Detect which cell encompasses the target text, then output its [x, y] center coordinate. 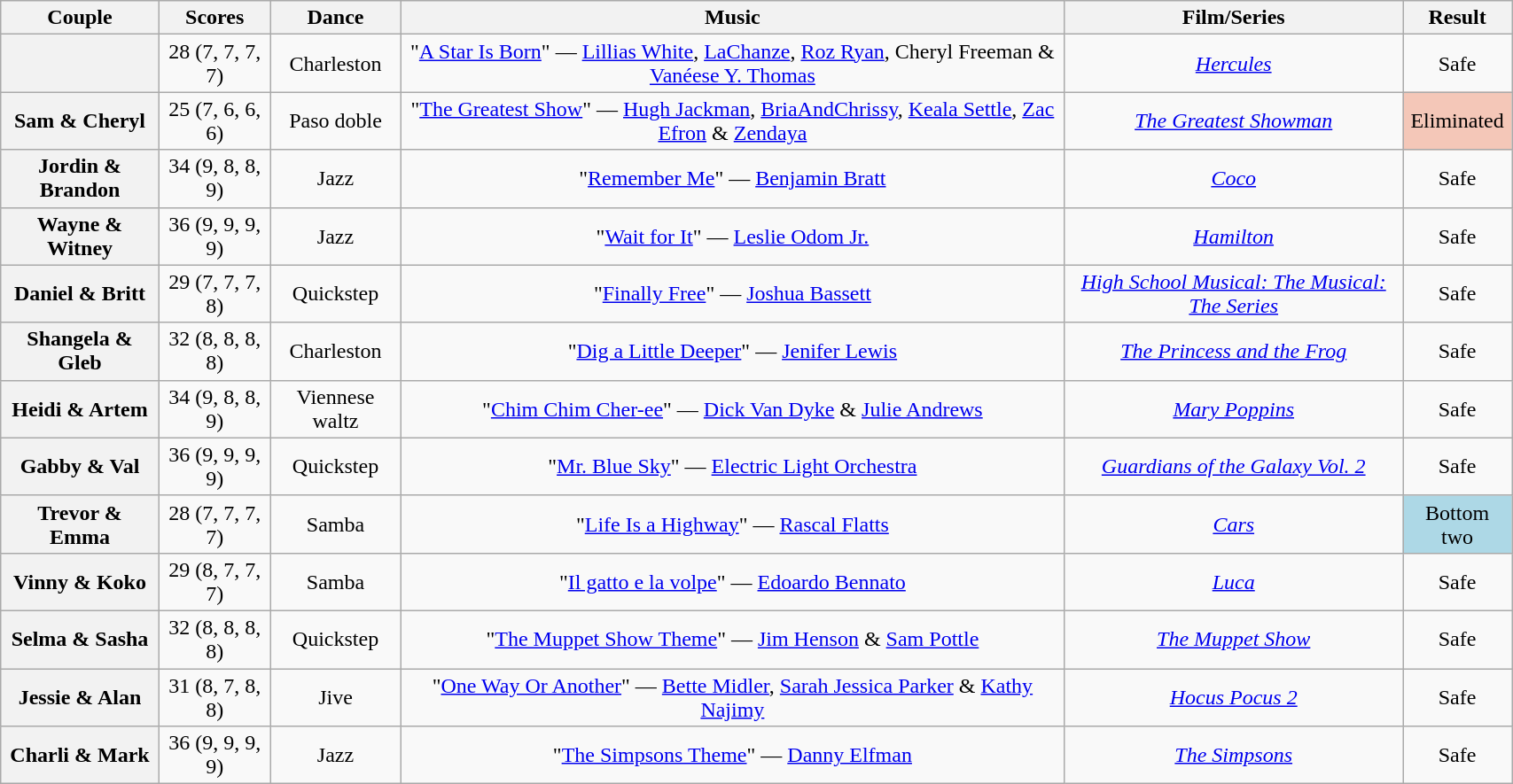
29 (7, 7, 7, 8) [214, 294]
25 (7, 6, 6, 6) [214, 120]
The Muppet Show [1234, 640]
Jive [335, 696]
Dance [335, 18]
Film/Series [1234, 18]
Shangela & Gleb [80, 351]
"Remember Me" — Benjamin Bratt [732, 179]
"Chim Chim Cher-ee" — Dick Van Dyke & Julie Andrews [732, 409]
"Finally Free" — Joshua Bassett [732, 294]
Hercules [1234, 64]
"Wait for It" — Leslie Odom Jr. [732, 236]
"Dig a Little Deeper" — Jenifer Lewis [732, 351]
Wayne & Witney [80, 236]
Gabby & Val [80, 466]
Daniel & Britt [80, 294]
Hocus Pocus 2 [1234, 696]
"The Simpsons Theme" — Danny Elfman [732, 755]
"One Way Or Another" — Bette Midler, Sarah Jessica Parker & Kathy Najimy [732, 696]
29 (8, 7, 7, 7) [214, 581]
"The Muppet Show Theme" — Jim Henson & Sam Pottle [732, 640]
"Il gatto e la volpe" — Edoardo Bennato [732, 581]
"A Star Is Born" — Lillias White, LaChanze, Roz Ryan, Cheryl Freeman & Vanéese Y. Thomas [732, 64]
Charli & Mark [80, 755]
Cars [1234, 524]
Hamilton [1234, 236]
Mary Poppins [1234, 409]
31 (8, 7, 8, 8) [214, 696]
Luca [1234, 581]
Result [1457, 18]
Vinny & Koko [80, 581]
The Simpsons [1234, 755]
Paso doble [335, 120]
"Mr. Blue Sky" — Electric Light Orchestra [732, 466]
Heidi & Artem [80, 409]
"The Greatest Show" — Hugh Jackman, BriaAndChrissy, Keala Settle, Zac Efron & Zendaya [732, 120]
Jessie & Alan [80, 696]
Scores [214, 18]
Jordin & Brandon [80, 179]
Bottom two [1457, 524]
Guardians of the Galaxy Vol. 2 [1234, 466]
Selma & Sasha [80, 640]
Viennese waltz [335, 409]
The Princess and the Frog [1234, 351]
"Life Is a Highway" — Rascal Flatts [732, 524]
Music [732, 18]
The Greatest Showman [1234, 120]
High School Musical: The Musical: The Series [1234, 294]
Couple [80, 18]
Eliminated [1457, 120]
Coco [1234, 179]
Sam & Cheryl [80, 120]
Trevor & Emma [80, 524]
